Return the [X, Y] coordinate for the center point of the cell that contains the specified text.  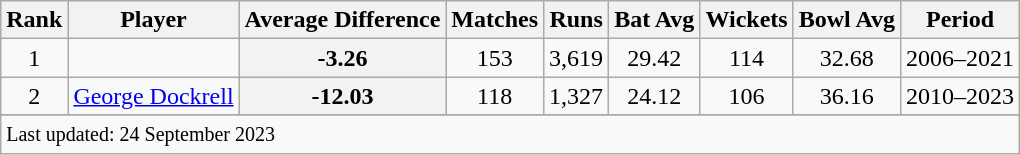
Player [154, 20]
106 [746, 96]
29.42 [654, 58]
1 [34, 58]
George Dockrell [154, 96]
1,327 [576, 96]
153 [495, 58]
114 [746, 58]
2010–2023 [960, 96]
Matches [495, 20]
Runs [576, 20]
Period [960, 20]
118 [495, 96]
Bat Avg [654, 20]
Bowl Avg [846, 20]
24.12 [654, 96]
-3.26 [342, 58]
3,619 [576, 58]
Wickets [746, 20]
32.68 [846, 58]
2 [34, 96]
-12.03 [342, 96]
Last updated: 24 September 2023 [510, 134]
Rank [34, 20]
36.16 [846, 96]
Average Difference [342, 20]
2006–2021 [960, 58]
